Return (X, Y) of the center of cell containing provided text 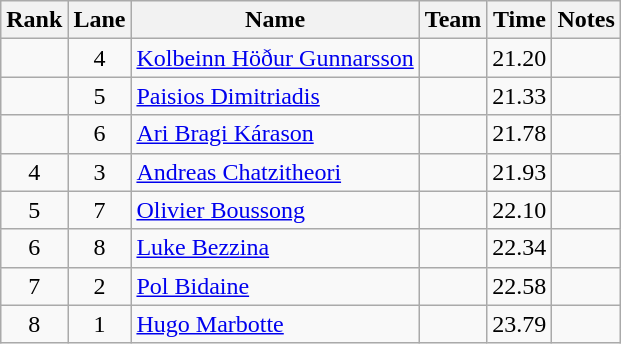
Olivier Boussong (275, 210)
21.78 (520, 134)
22.10 (520, 210)
Time (520, 20)
22.34 (520, 248)
1 (100, 324)
Hugo Marbotte (275, 324)
22.58 (520, 286)
Paisios Dimitriadis (275, 96)
Ari Bragi Kárason (275, 134)
21.93 (520, 172)
2 (100, 286)
Andreas Chatzitheori (275, 172)
3 (100, 172)
21.20 (520, 58)
Luke Bezzina (275, 248)
Notes (586, 20)
Pol Bidaine (275, 286)
Team (453, 20)
Lane (100, 20)
21.33 (520, 96)
Rank (34, 20)
Name (275, 20)
23.79 (520, 324)
Kolbeinn Höður Gunnarsson (275, 58)
